Determine the [x, y] coordinate at the center of the cell enclosing the given text.  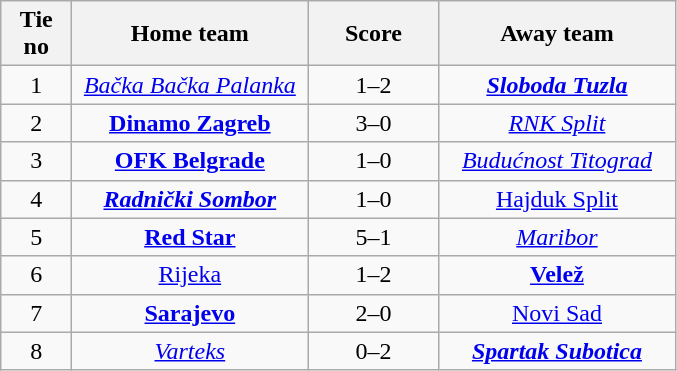
5 [36, 237]
Maribor [557, 237]
6 [36, 275]
Red Star [190, 237]
Score [374, 34]
Sloboda Tuzla [557, 85]
3 [36, 161]
RNK Split [557, 123]
2–0 [374, 313]
Dinamo Zagreb [190, 123]
Hajduk Split [557, 199]
Varteks [190, 351]
Spartak Subotica [557, 351]
Budućnost Titograd [557, 161]
Away team [557, 34]
7 [36, 313]
0–2 [374, 351]
Sarajevo [190, 313]
Rijeka [190, 275]
OFK Belgrade [190, 161]
2 [36, 123]
Radnički Sombor [190, 199]
Tie no [36, 34]
Home team [190, 34]
Velež [557, 275]
5–1 [374, 237]
8 [36, 351]
4 [36, 199]
Novi Sad [557, 313]
1 [36, 85]
Bačka Bačka Palanka [190, 85]
3–0 [374, 123]
